From the cell containing the given text, extract its center point as [X, Y] coordinate. 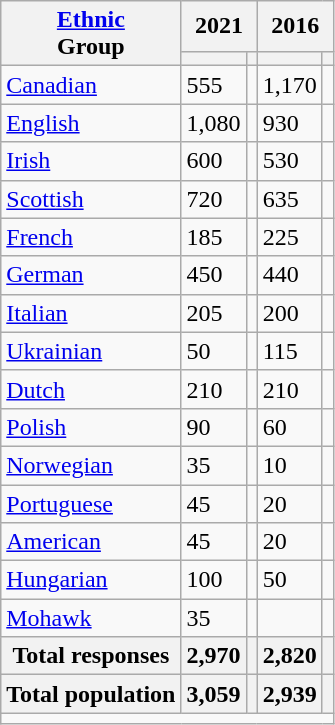
American [91, 542]
English [91, 123]
2,820 [290, 656]
225 [290, 237]
EthnicGroup [91, 34]
555 [214, 85]
1,080 [214, 123]
60 [290, 427]
100 [214, 580]
1,170 [290, 85]
2,939 [290, 694]
3,059 [214, 694]
450 [214, 275]
Portuguese [91, 503]
205 [214, 313]
Norwegian [91, 465]
2021 [219, 26]
930 [290, 123]
Irish [91, 161]
200 [290, 313]
2016 [295, 26]
115 [290, 351]
German [91, 275]
90 [214, 427]
Polish [91, 427]
Scottish [91, 199]
Dutch [91, 389]
Total responses [91, 656]
440 [290, 275]
Italian [91, 313]
Total population [91, 694]
Mohawk [91, 618]
Hungarian [91, 580]
720 [214, 199]
10 [290, 465]
2,970 [214, 656]
Canadian [91, 85]
530 [290, 161]
600 [214, 161]
French [91, 237]
Ukrainian [91, 351]
185 [214, 237]
635 [290, 199]
